For the text-containing cell, return its midpoint in [X, Y] coordinate format. 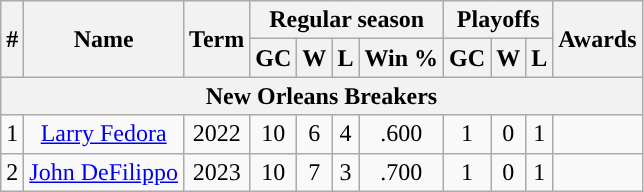
2023 [217, 172]
Term [217, 39]
New Orleans Breakers [322, 96]
2 [12, 172]
# [12, 39]
Win % [402, 58]
John DeFilippo [104, 172]
Name [104, 39]
6 [314, 134]
Larry Fedora [104, 134]
7 [314, 172]
Regular season [347, 20]
Playoffs [498, 20]
3 [346, 172]
4 [346, 134]
Awards [598, 39]
2022 [217, 134]
.600 [402, 134]
.700 [402, 172]
